Capture the cell that displays the provided text and extract its (X, Y) central coordinate. 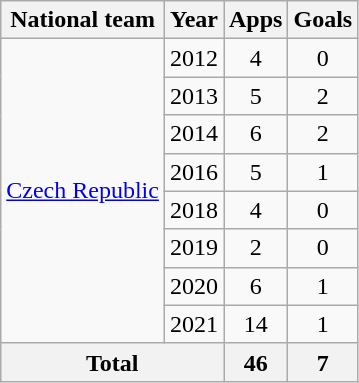
2020 (194, 286)
2019 (194, 248)
Year (194, 20)
46 (256, 362)
Total (112, 362)
2016 (194, 172)
Apps (256, 20)
2014 (194, 134)
2018 (194, 210)
2012 (194, 58)
2021 (194, 324)
14 (256, 324)
Goals (323, 20)
National team (83, 20)
2013 (194, 96)
Czech Republic (83, 191)
7 (323, 362)
